Find where the given text appears and provide that cell's center as [x, y] coordinate. 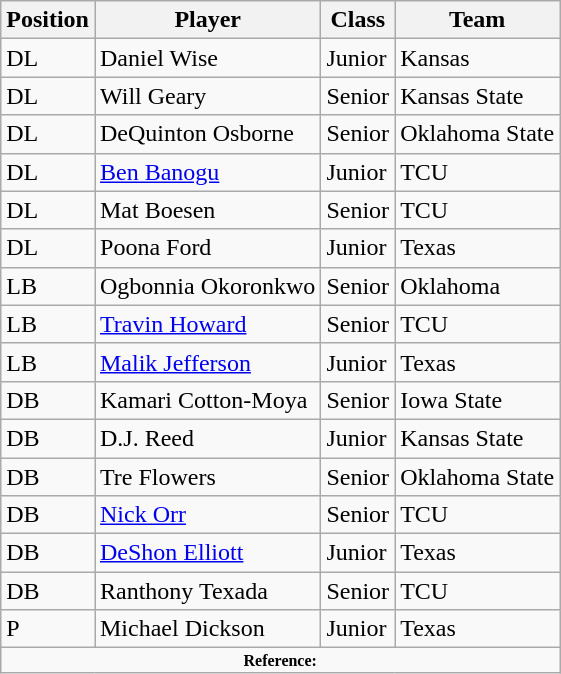
Iowa State [478, 400]
Tre Flowers [207, 477]
DeShon Elliott [207, 553]
Kamari Cotton-Moya [207, 400]
Position [48, 20]
Will Geary [207, 96]
Daniel Wise [207, 58]
Reference: [280, 660]
Poona Ford [207, 248]
DeQuinton Osborne [207, 134]
Team [478, 20]
P [48, 629]
Travin Howard [207, 324]
Oklahoma [478, 286]
Class [358, 20]
Malik Jefferson [207, 362]
Michael Dickson [207, 629]
Player [207, 20]
Nick Orr [207, 515]
Ben Banogu [207, 172]
D.J. Reed [207, 438]
Kansas [478, 58]
Ogbonnia Okoronkwo [207, 286]
Ranthony Texada [207, 591]
Mat Boesen [207, 210]
